From the cell containing the given text, extract its center point as (X, Y) coordinate. 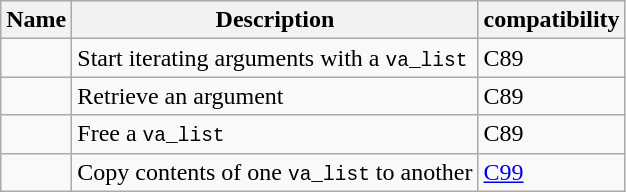
Name (36, 20)
Description (275, 20)
compatibility (552, 20)
Retrieve an argument (275, 96)
C99 (552, 172)
Copy contents of one va_list to another (275, 172)
Start iterating arguments with a va_list (275, 58)
Free a va_list (275, 134)
